Return the (X, Y) coordinate for the center point of the cell that contains the specified text.  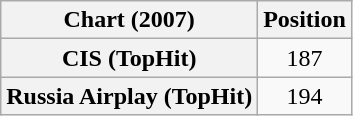
CIS (TopHit) (130, 58)
Position (305, 20)
Chart (2007) (130, 20)
Russia Airplay (TopHit) (130, 96)
187 (305, 58)
194 (305, 96)
